Locate the cell with the specified text and output its (X, Y) center coordinate. 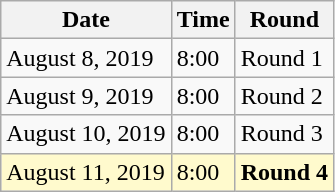
Round 4 (284, 172)
Round 3 (284, 134)
Round (284, 20)
Round 2 (284, 96)
Round 1 (284, 58)
August 9, 2019 (86, 96)
August 11, 2019 (86, 172)
Time (203, 20)
August 8, 2019 (86, 58)
August 10, 2019 (86, 134)
Date (86, 20)
